Determine the [X, Y] coordinate at the center of the cell enclosing the given text.  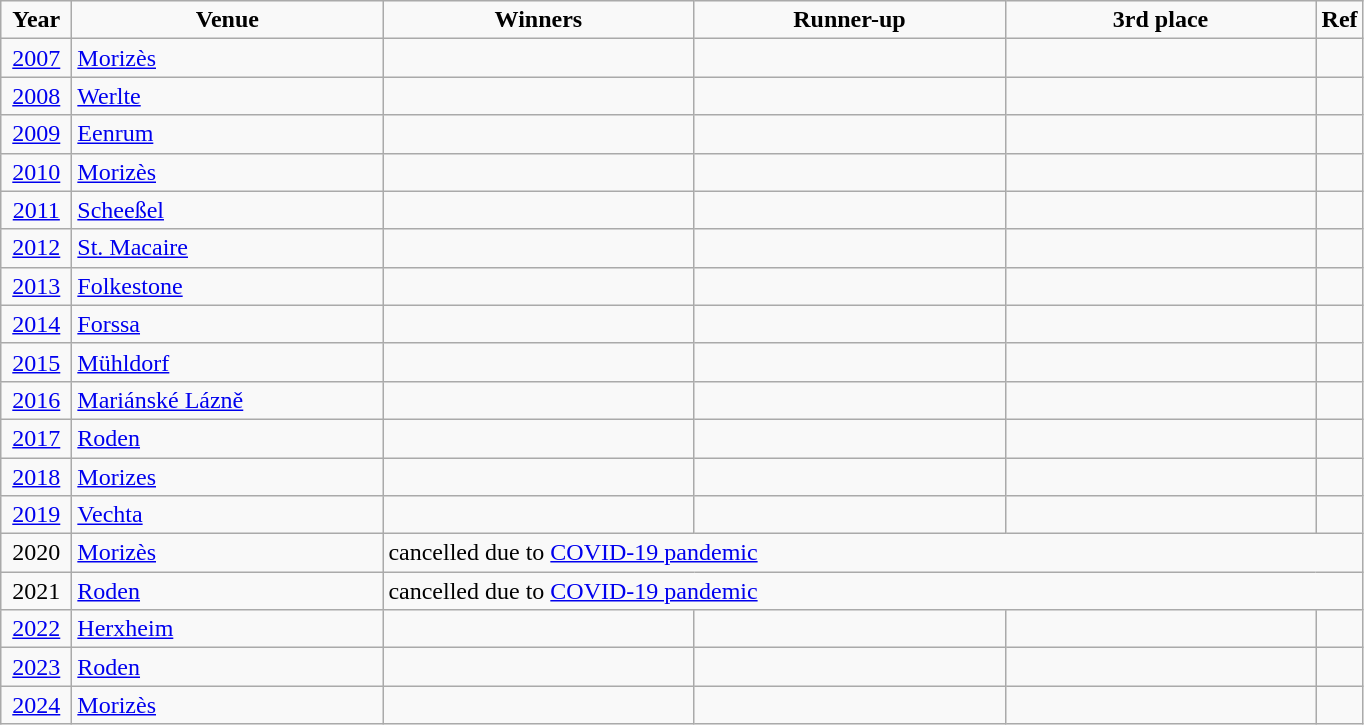
2021 [36, 591]
Morizes [228, 477]
Runner-up [850, 20]
3rd place [1160, 20]
Herxheim [228, 629]
Vechta [228, 515]
Mühldorf [228, 362]
2015 [36, 362]
Forssa [228, 324]
2024 [36, 705]
Year [36, 20]
2014 [36, 324]
St. Macaire [228, 248]
2010 [36, 172]
2009 [36, 134]
2007 [36, 58]
Folkestone [228, 286]
2013 [36, 286]
2022 [36, 629]
Eenrum [228, 134]
2019 [36, 515]
Venue [228, 20]
Ref [1340, 20]
Winners [538, 20]
2018 [36, 477]
2017 [36, 438]
2016 [36, 400]
2020 [36, 553]
Mariánské Lázně [228, 400]
2008 [36, 96]
2011 [36, 210]
2023 [36, 667]
Scheeßel [228, 210]
2012 [36, 248]
Werlte [228, 96]
